Return [x, y] of the center of cell containing provided text 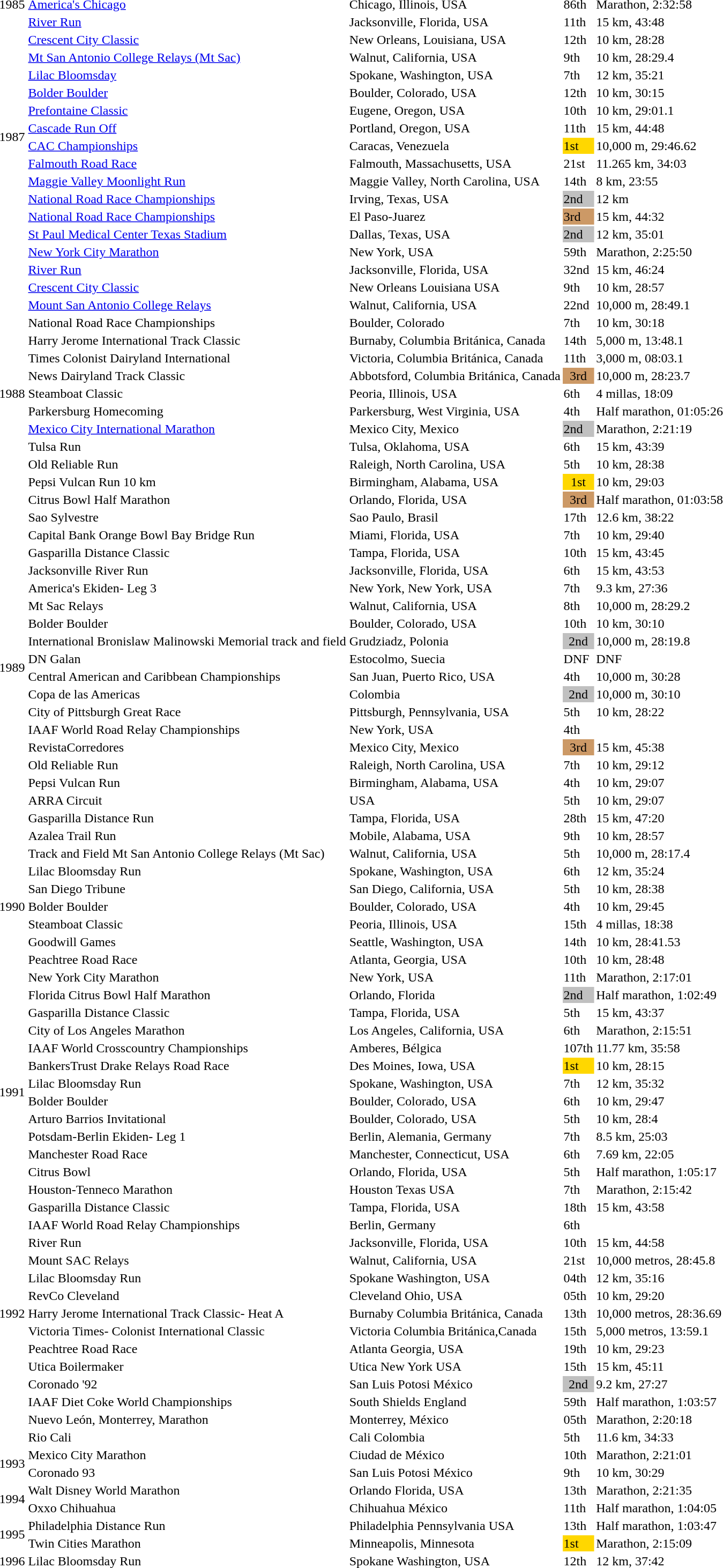
RevCo Cleveland [187, 1296]
New Orleans, Louisiana, USA [454, 40]
ARRA Circuit [187, 800]
Mount San Antonio College Relays [187, 305]
South Shields England [454, 1402]
18th [578, 1207]
Pittsburgh, Pennsylvania, USA [454, 712]
Miami, Florida, USA [454, 535]
New York, New York, USA [454, 588]
IAAF Diet Coke World Championships [187, 1402]
Parkersburg, West Virginia, USA [454, 411]
DN Galan [187, 659]
Portland, Oregon, USA [454, 128]
New Orleans Louisiana USA [454, 287]
Manchester, Connecticut, USA [454, 1154]
Florida Citrus Bowl Half Marathon [187, 995]
Burnaby, Columbia Británica, Canada [454, 340]
04th [578, 1278]
Victoria Times- Colonist International Classic [187, 1331]
8th [578, 606]
San Diego, California, USA [454, 889]
Lilac Bloomsday [187, 75]
Chihuahua México [454, 1508]
Cali Colombia [454, 1437]
Burnaby Columbia Británica, Canada [454, 1313]
Victoria, Columbia Británica, Canada [454, 358]
Berlin, Germany [454, 1225]
Rio Cali [187, 1437]
Philadelphia Distance Run [187, 1526]
Maggie Valley Moonlight Run [187, 181]
Arturo Barrios Invitational [187, 1119]
Boulder, Colorado [454, 323]
Walt Disney World Marathon [187, 1490]
Grudziadz, Polonia [454, 641]
Cleveland Ohio, USA [454, 1296]
Pepsi Vulcan Run [187, 783]
St Paul Medical Center Texas Stadium [187, 234]
Jacksonville River Run [187, 570]
22nd [578, 305]
Berlin, Alemania, Germany [454, 1136]
San Juan, Puerto Rico, USA [454, 677]
Houston-Tenneco Marathon [187, 1190]
Mobile, Alabama, USA [454, 836]
Copa de las Americas [187, 694]
Philadelphia Pennsylvania USA [454, 1526]
Gasparilla Distance Run [187, 818]
Maggie Valley, North Carolina, USA [454, 181]
Harry Jerome International Track Classic [187, 340]
News Dairyland Track Classic [187, 376]
Atlanta, Georgia, USA [454, 960]
Times Colonist Dairyland International [187, 358]
Manchester Road Race [187, 1154]
BankersTrust Drake Relays Road Race [187, 1066]
Falmouth Road Race [187, 164]
Tulsa Run [187, 447]
Goodwill Games [187, 942]
Mt Sac Relays [187, 606]
Utica Boilermaker [187, 1366]
RevistaCorredores [187, 747]
Pepsi Vulcan Run 10 km [187, 482]
Track and Field Mt San Antonio College Relays (Mt Sac) [187, 853]
Seattle, Washington, USA [454, 942]
Sao Sylvestre [187, 517]
El Paso-Juarez [454, 217]
Mexico City Marathon [187, 1455]
USA [454, 800]
San Diego Tribune [187, 889]
Citrus Bowl Half Marathon [187, 500]
Falmouth, Massachusetts, USA [454, 164]
Nuevo León, Monterrey, Marathon [187, 1420]
Azalea Trail Run [187, 836]
Orlando, Florida [454, 995]
America's Ekiden- Leg 3 [187, 588]
Parkersburg Homecoming [187, 411]
Coronado '92 [187, 1384]
City of Los Angeles Marathon [187, 1030]
International Bronislaw Malinowski Memorial track and field [187, 641]
Atlanta Georgia, USA [454, 1349]
Houston Texas USA [454, 1190]
Mexico City International Marathon [187, 429]
Irving, Texas, USA [454, 199]
Central American and Caribbean Championships [187, 677]
Citrus Bowl [187, 1172]
107th [578, 1048]
Oxxo Chihuahua [187, 1508]
Utica New York USA [454, 1366]
Potsdam-Berlin Ekiden- Leg 1 [187, 1136]
Spokane Washington, USA [454, 1278]
19th [578, 1349]
Des Moines, Iowa, USA [454, 1066]
Minneapolis, Minnesota [454, 1543]
28th [578, 818]
Dallas, Texas, USA [454, 234]
City of Pittsburgh Great Race [187, 712]
Abbotsford, Columbia Británica, Canada [454, 376]
IAAF World Crosscountry Championships [187, 1048]
Sao Paulo, Brasil [454, 517]
Victoria Columbia Británica,Canada [454, 1331]
Harry Jerome International Track Classic- Heat A [187, 1313]
Mount SAC Relays [187, 1260]
17th [578, 517]
Los Angeles, California, USA [454, 1030]
Coronado 93 [187, 1473]
CAC Championships [187, 146]
Amberes, Bélgica [454, 1048]
Capital Bank Orange Bowl Bay Bridge Run [187, 535]
Prefontaine Classic [187, 110]
Eugene, Oregon, USA [454, 110]
Caracas, Venezuela [454, 146]
32nd [578, 270]
Orlando Florida, USA [454, 1490]
Mt San Antonio College Relays (Mt Sac) [187, 57]
Estocolmo, Suecia [454, 659]
Twin Cities Marathon [187, 1543]
DNF [578, 659]
Ciudad de México [454, 1455]
Cascade Run Off [187, 128]
Colombia [454, 694]
Tulsa, Oklahoma, USA [454, 447]
Monterrey, México [454, 1420]
